Locate the cell with the specified text and output its [X, Y] center coordinate. 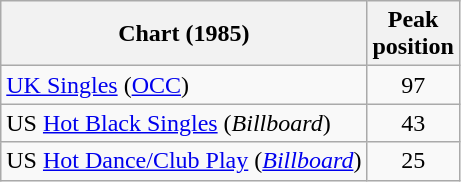
US Hot Black Singles (Billboard) [184, 123]
25 [413, 161]
US Hot Dance/Club Play (Billboard) [184, 161]
97 [413, 85]
Chart (1985) [184, 34]
43 [413, 123]
Peakposition [413, 34]
UK Singles (OCC) [184, 85]
